Pinpoint the cell where the given text exists, returning its (x, y) midpoint coordinate. 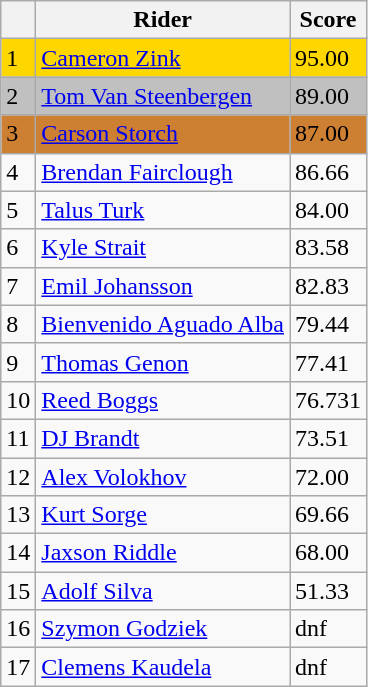
13 (18, 515)
DJ Brandt (163, 438)
Cameron Zink (163, 58)
6 (18, 248)
89.00 (328, 96)
72.00 (328, 477)
1 (18, 58)
76.731 (328, 400)
Alex Volokhov (163, 477)
Kurt Sorge (163, 515)
69.66 (328, 515)
82.83 (328, 286)
12 (18, 477)
Thomas Genon (163, 362)
79.44 (328, 324)
5 (18, 210)
84.00 (328, 210)
Adolf Silva (163, 591)
17 (18, 667)
Reed Boggs (163, 400)
Rider (163, 20)
87.00 (328, 134)
77.41 (328, 362)
15 (18, 591)
2 (18, 96)
11 (18, 438)
Talus Turk (163, 210)
86.66 (328, 172)
Clemens Kaudela (163, 667)
Bienvenido Aguado Alba (163, 324)
Szymon Godziek (163, 629)
16 (18, 629)
3 (18, 134)
9 (18, 362)
7 (18, 286)
Carson Storch (163, 134)
10 (18, 400)
4 (18, 172)
73.51 (328, 438)
51.33 (328, 591)
Emil Johansson (163, 286)
Kyle Strait (163, 248)
Tom Van Steenbergen (163, 96)
14 (18, 553)
Brendan Fairclough (163, 172)
83.58 (328, 248)
Jaxson Riddle (163, 553)
Score (328, 20)
68.00 (328, 553)
8 (18, 324)
95.00 (328, 58)
